Search for the cell housing the specified text and yield its [X, Y] center coordinate. 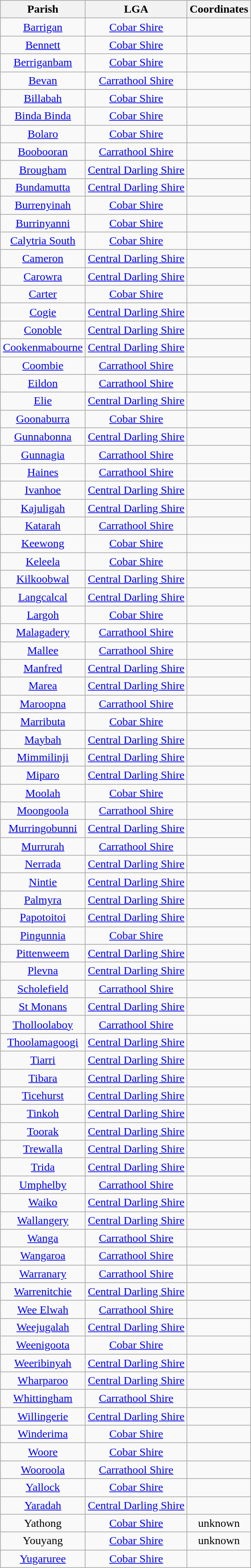
Wangaroa [43, 1256]
Bevan [43, 80]
Berriganbam [43, 63]
Yugaruree [43, 1559]
Burrinyanni [43, 223]
Brougham [43, 169]
Wooroola [43, 1470]
Whittingham [43, 1399]
Kilkoobwal [43, 579]
Marea [43, 686]
Nintie [43, 882]
Cookenmabourne [43, 348]
Gunnagia [43, 454]
Katarah [43, 526]
Mallee [43, 650]
Murringobunni [43, 829]
Coordinates [219, 9]
Calytria South [43, 241]
Keewong [43, 544]
Tiarri [43, 1060]
Langcalcal [43, 597]
Moolah [43, 793]
Toorak [43, 1131]
Miparo [43, 775]
Eildon [43, 383]
Conoble [43, 330]
Weeribinyah [43, 1363]
Manfred [43, 668]
Winderima [43, 1434]
Binda Binda [43, 116]
Bennett [43, 45]
Parish [43, 9]
Yaradah [43, 1505]
Wallangery [43, 1220]
Boobooran [43, 152]
Wharparoo [43, 1381]
Warranary [43, 1274]
Haines [43, 472]
Malagadery [43, 633]
Weejugalah [43, 1327]
Cogie [43, 312]
Waiko [43, 1203]
Coombie [43, 365]
Umphelby [43, 1185]
Bundamutta [43, 187]
Goonaburra [43, 419]
Burrenyinah [43, 205]
Tholloolaboy [43, 1024]
Wee Elwah [43, 1309]
Barrigan [43, 27]
Weenigoota [43, 1345]
Yathong [43, 1523]
Carowra [43, 277]
Moongoola [43, 811]
Scholefield [43, 989]
Murrurah [43, 846]
Warrenitchie [43, 1291]
Carter [43, 294]
Kajuligah [43, 508]
Plevna [43, 971]
Tibara [43, 1078]
Gunnabonna [43, 437]
Bolaro [43, 134]
St Monans [43, 1006]
Billabah [43, 98]
Mimmilinji [43, 757]
Tinkoh [43, 1114]
Yallock [43, 1488]
Thoolamagoogi [43, 1042]
Nerrada [43, 864]
Palmyra [43, 900]
Keleela [43, 562]
Pittenweem [43, 953]
Maroopna [43, 704]
Trida [43, 1167]
Woore [43, 1452]
Trewalla [43, 1149]
Willingerie [43, 1416]
Ticehurst [43, 1096]
LGA [136, 9]
Marributa [43, 722]
Maybah [43, 739]
Elie [43, 401]
Largoh [43, 615]
Wanga [43, 1238]
Cameron [43, 259]
Papotoitoi [43, 918]
Pingunnia [43, 935]
Youyang [43, 1541]
Ivanhoe [43, 490]
